Identify which cell holds the provided text, then report its [x, y] central coordinate. 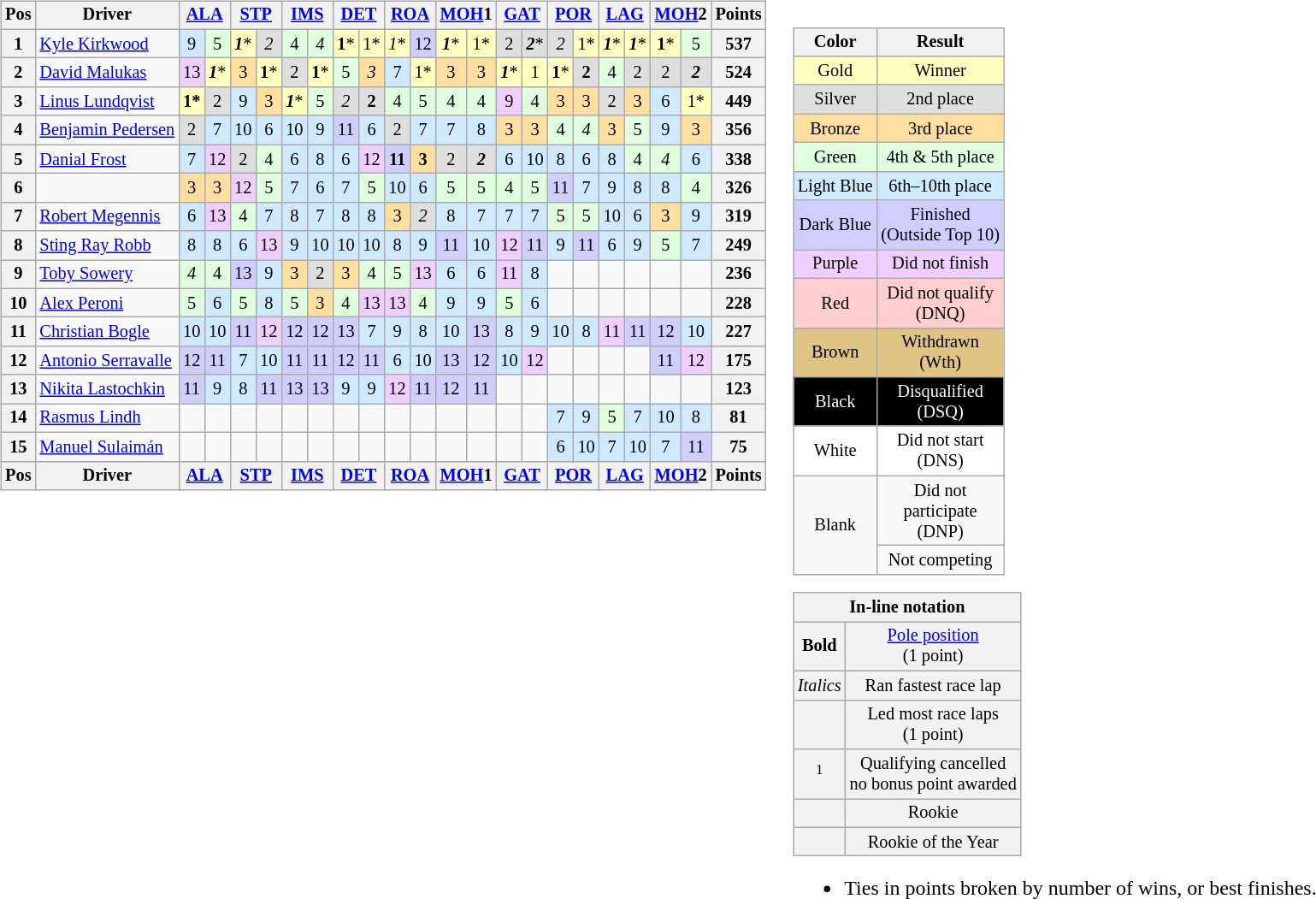
Linus Lundqvist [107, 102]
249 [739, 245]
15 [18, 447]
81 [739, 418]
449 [739, 102]
Finished(Outside Top 10) [940, 225]
Not competing [940, 560]
David Malukas [107, 73]
Did not qualify(DNQ) [940, 303]
Color [835, 42]
537 [739, 44]
Dark Blue [835, 225]
Qualifying cancelledno bonus point awarded [934, 774]
Did not start(DNS) [940, 451]
75 [739, 447]
Ran fastest race lap [934, 686]
Blank [835, 525]
Did notparticipate(DNP) [940, 511]
2nd place [940, 99]
Green [835, 157]
Antonio Serravalle [107, 361]
Robert Megennis [107, 216]
Did not finish [940, 264]
Winner [940, 71]
Kyle Kirkwood [107, 44]
Pole position(1 point) [934, 647]
Christian Bogle [107, 332]
Purple [835, 264]
524 [739, 73]
14 [18, 418]
Sting Ray Robb [107, 245]
Red [835, 303]
Nikita Lastochkin [107, 389]
Manuel Sulaimán [107, 447]
Led most race laps(1 point) [934, 725]
In-line notation [907, 607]
2* [534, 44]
Result [940, 42]
Disqualified(DSQ) [940, 402]
319 [739, 216]
338 [739, 159]
Light Blue [835, 186]
Rasmus Lindh [107, 418]
3rd place [940, 128]
Danial Frost [107, 159]
236 [739, 275]
Bronze [835, 128]
326 [739, 188]
175 [739, 361]
Toby Sowery [107, 275]
Alex Peroni [107, 303]
Italics [819, 686]
6th–10th place [940, 186]
White [835, 451]
123 [739, 389]
Rookie of the Year [934, 842]
4th & 5th place [940, 157]
Bold [819, 647]
227 [739, 332]
Rookie [934, 813]
Black [835, 402]
Benjamin Pedersen [107, 130]
Silver [835, 99]
Brown [835, 352]
Withdrawn(Wth) [940, 352]
Gold [835, 71]
228 [739, 303]
356 [739, 130]
